Extract the [x, y] coordinate from the center of the cell holding the provided text.  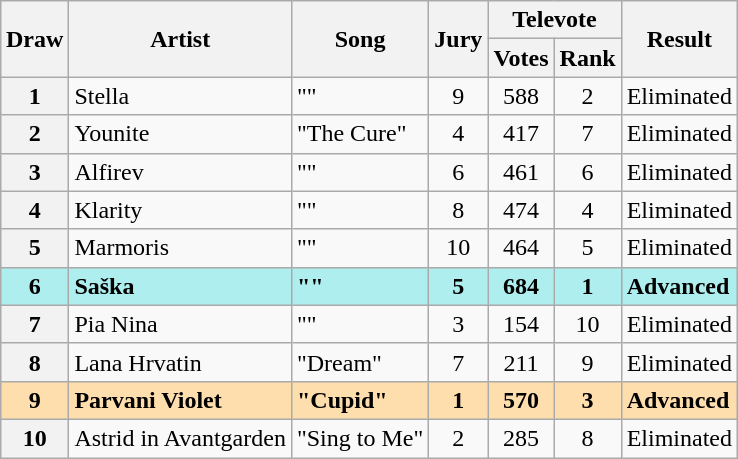
211 [521, 362]
"Cupid" [360, 400]
"Dream" [360, 362]
Televote [554, 20]
Pia Nina [180, 324]
"Sing to Me" [360, 438]
Marmoris [180, 248]
474 [521, 210]
Votes [521, 58]
Saška [180, 286]
Alfirev [180, 172]
570 [521, 400]
Jury [458, 39]
"The Cure" [360, 134]
Artist [180, 39]
Younite [180, 134]
Result [679, 39]
684 [521, 286]
Stella [180, 96]
Song [360, 39]
154 [521, 324]
Lana Hrvatin [180, 362]
588 [521, 96]
Draw [34, 39]
Parvani Violet [180, 400]
285 [521, 438]
417 [521, 134]
461 [521, 172]
Astrid in Avantgarden [180, 438]
Klarity [180, 210]
Rank [588, 58]
464 [521, 248]
